Locate the cell with the specified text and output its (X, Y) center coordinate. 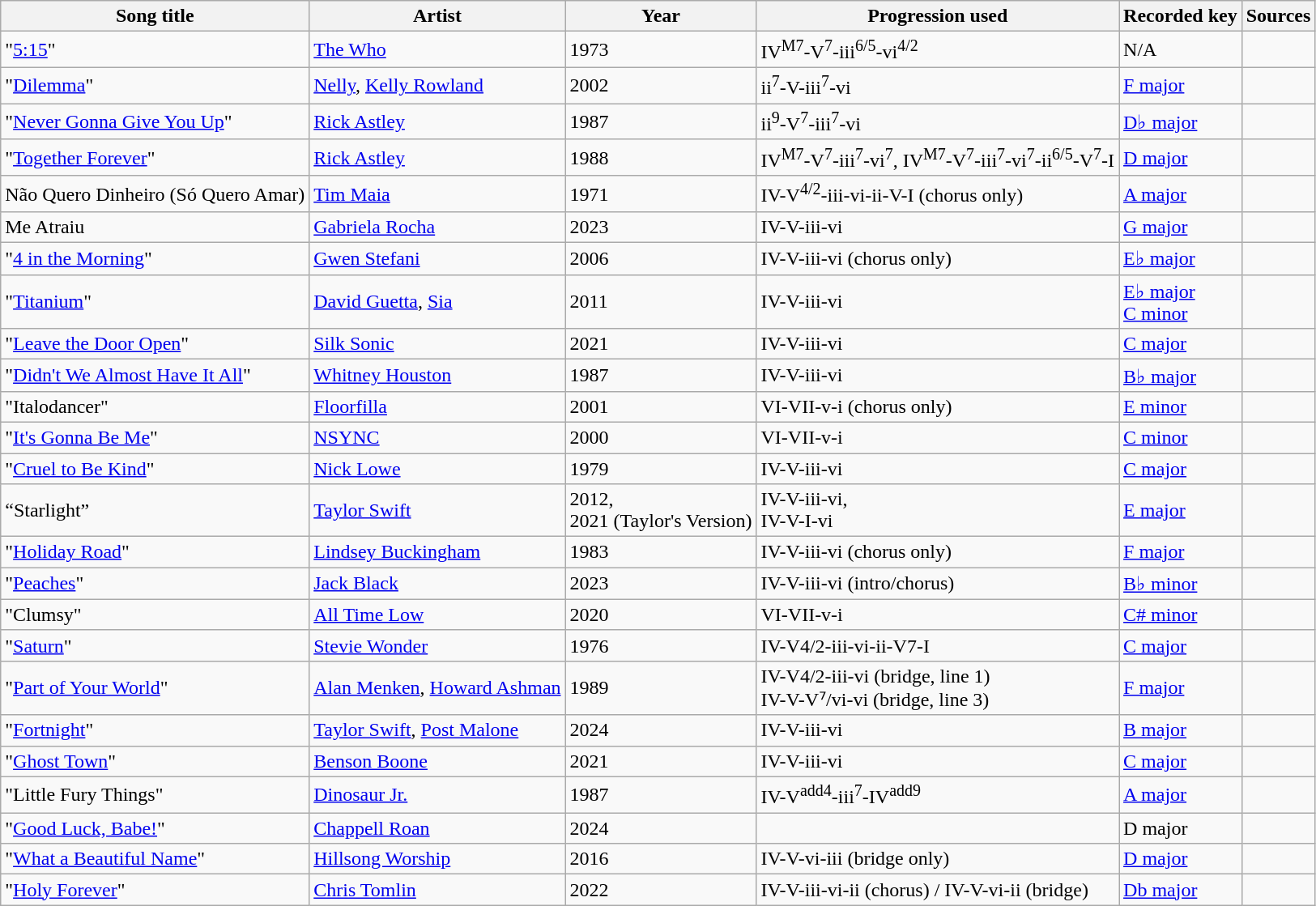
2006 (661, 259)
E♭ major (1181, 259)
E♭ majorC minor (1181, 301)
1988 (661, 157)
"Saturn" (155, 645)
IVM7-V7-iii6/5-vi4/2 (938, 50)
Db major (1181, 890)
Whitney Houston (437, 376)
E minor (1181, 406)
"Little Fury Things" (155, 795)
"Holiday Road" (155, 552)
Silk Sonic (437, 344)
The Who (437, 50)
B♭ minor (1181, 584)
Chappell Roan (437, 828)
2016 (661, 859)
"Never Gonna Give You Up" (155, 121)
D♭ major (1181, 121)
C# minor (1181, 615)
IV-V4/2-iii-vi-ii-V7-I (938, 645)
1973 (661, 50)
"4 in the Morning" (155, 259)
IV-V-vi-iii (bridge only) (938, 859)
G major (1181, 228)
Nick Lowe (437, 469)
David Guetta, Sia (437, 301)
Dinosaur Jr. (437, 795)
Song title (155, 16)
Recorded key (1181, 16)
2022 (661, 890)
"Clumsy" (155, 615)
Sources (1278, 16)
Hillsong Worship (437, 859)
B♭ major (1181, 376)
ii9-V7-iii7-vi (938, 121)
Gwen Stefani (437, 259)
NSYNC (437, 437)
1971 (661, 194)
"Dilemma" (155, 86)
IV-V-iii-vi,IV-V-I-vi (938, 510)
Nelly, Kelly Rowland (437, 86)
Taylor Swift (437, 510)
E major (1181, 510)
"Fortnight" (155, 730)
IV-V-iii-vi (intro/chorus) (938, 584)
IV-V4/2-iii-vi (bridge, line 1)IV-V-V⁷/vi-vi (bridge, line 3) (938, 688)
Progression used (938, 16)
"Ghost Town" (155, 761)
Benson Boone (437, 761)
2002 (661, 86)
"Holy Forever" (155, 890)
1983 (661, 552)
C minor (1181, 437)
"Part of Your World" (155, 688)
2000 (661, 437)
2001 (661, 406)
Artist (437, 16)
"Together Forever" (155, 157)
"Good Luck, Babe!" (155, 828)
1979 (661, 469)
Stevie Wonder (437, 645)
All Time Low (437, 615)
Não Quero Dinheiro (Só Quero Amar) (155, 194)
Me Atraiu (155, 228)
B major (1181, 730)
Taylor Swift, Post Malone (437, 730)
IV-V-iii-vi-ii (chorus) / IV-V-vi-ii (bridge) (938, 890)
IV-Vadd4-iii7-IVadd9 (938, 795)
“Starlight” (155, 510)
"It's Gonna Be Me" (155, 437)
ii7-V-iii7-vi (938, 86)
2020 (661, 615)
"Didn't We Almost Have It All" (155, 376)
"Titanium" (155, 301)
Year (661, 16)
"Cruel to Be Kind" (155, 469)
"Peaches" (155, 584)
VI-VII-v-i (chorus only) (938, 406)
1976 (661, 645)
Chris Tomlin (437, 890)
Jack Black (437, 584)
N/A (1181, 50)
Lindsey Buckingham (437, 552)
Tim Maia (437, 194)
"5:15" (155, 50)
Floorfilla (437, 406)
1989 (661, 688)
2011 (661, 301)
"Leave the Door Open" (155, 344)
IVM7-V7-iii7-vi7, IVM7-V7-iii7-vi7-ii6/5-V7-I (938, 157)
"Italodancer" (155, 406)
Gabriela Rocha (437, 228)
2012,2021 (Taylor's Version) (661, 510)
Alan Menken, Howard Ashman (437, 688)
IV-V4/2-iii-vi-ii-V-I (chorus only) (938, 194)
"What a Beautiful Name" (155, 859)
